Identify which cell holds the provided text, then report its (x, y) central coordinate. 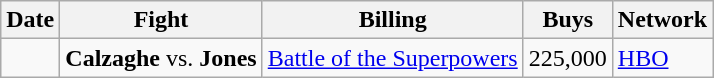
Date (30, 20)
Fight (161, 20)
Network (662, 20)
Battle of the Superpowers (392, 58)
HBO (662, 58)
Calzaghe vs. Jones (161, 58)
225,000 (568, 58)
Billing (392, 20)
Buys (568, 20)
